Return the [X, Y] coordinate for the center point of the cell that contains the specified text.  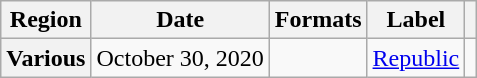
Date [180, 20]
October 30, 2020 [180, 58]
Republic [416, 58]
Label [416, 20]
Various [46, 58]
Region [46, 20]
Formats [318, 20]
